Scan for the cell matching the given text and deliver its (X, Y) coordinate at center. 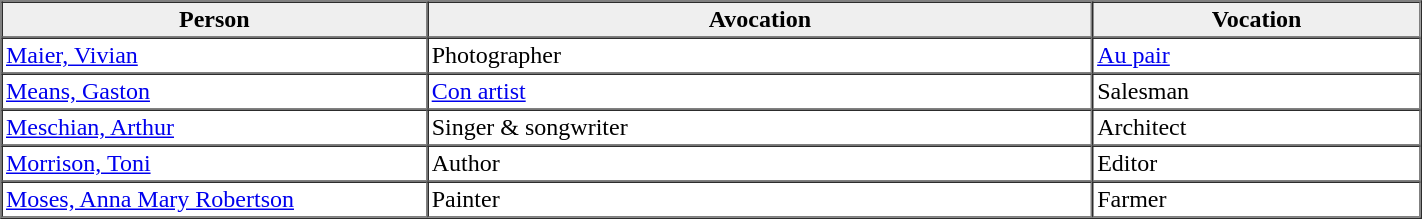
Salesman (1257, 92)
Morrison, Toni (215, 164)
Farmer (1257, 200)
Moses, Anna Mary Robertson (215, 200)
Maier, Vivian (215, 56)
Singer & songwriter (760, 128)
Author (760, 164)
Au pair (1257, 56)
Avocation (760, 20)
Photographer (760, 56)
Architect (1257, 128)
Editor (1257, 164)
Meschian, Arthur (215, 128)
Con artist (760, 92)
Means, Gaston (215, 92)
Person (215, 20)
Painter (760, 200)
Vocation (1257, 20)
